Find where the given text appears and provide that cell's center as (x, y) coordinate. 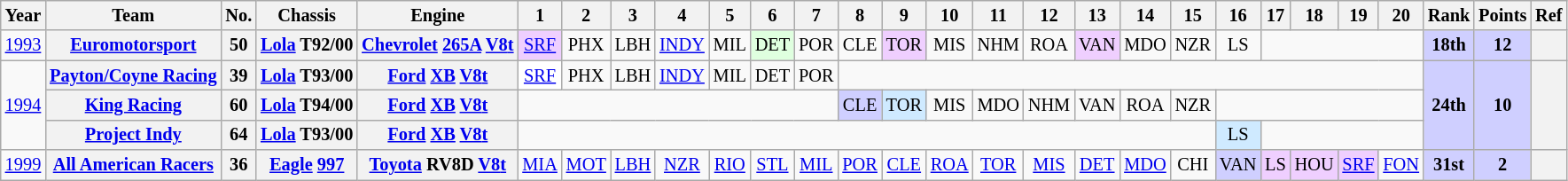
Team (133, 15)
FON (1400, 165)
20 (1400, 15)
1 (539, 15)
39 (238, 75)
17 (1275, 15)
16 (1237, 15)
No. (238, 15)
Ref (1548, 15)
1999 (23, 165)
19 (1359, 15)
13 (1097, 15)
31st (1448, 165)
Points (1502, 15)
1994 (23, 105)
Chassis (307, 15)
18 (1314, 15)
7 (815, 15)
MIA (539, 165)
HOU (1314, 165)
9 (904, 15)
50 (238, 45)
14 (1145, 15)
Lola T94/00 (307, 105)
15 (1193, 15)
MOT (587, 165)
1993 (23, 45)
60 (238, 105)
4 (683, 15)
3 (633, 15)
8 (860, 15)
Project Indy (133, 135)
5 (730, 15)
Year (23, 15)
6 (773, 15)
CHI (1193, 165)
Rank (1448, 15)
11 (998, 15)
64 (238, 135)
Engine (438, 15)
24th (1448, 105)
STL (773, 165)
36 (238, 165)
Eagle 997 (307, 165)
King Racing (133, 105)
18th (1448, 45)
Lola T92/00 (307, 45)
All American Racers (133, 165)
Payton/Coyne Racing (133, 75)
Chevrolet 265A V8t (438, 45)
Euromotorsport (133, 45)
RIO (730, 165)
Toyota RV8D V8t (438, 165)
